Determine the (x, y) coordinate at the center of the cell enclosing the given text.  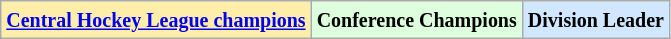
Division Leader (596, 20)
Conference Champions (416, 20)
Central Hockey League champions (156, 20)
